Identify which cell holds the provided text, then report its (x, y) central coordinate. 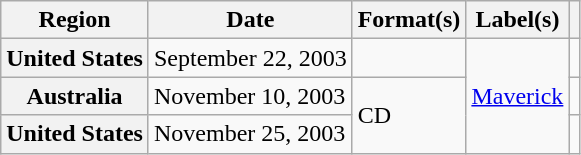
Date (250, 20)
Label(s) (518, 20)
November 25, 2003 (250, 134)
Region (75, 20)
September 22, 2003 (250, 58)
CD (409, 115)
Maverick (518, 96)
November 10, 2003 (250, 96)
Australia (75, 96)
Format(s) (409, 20)
